Output the [X, Y] coordinate of the center of the cell containing the given text.  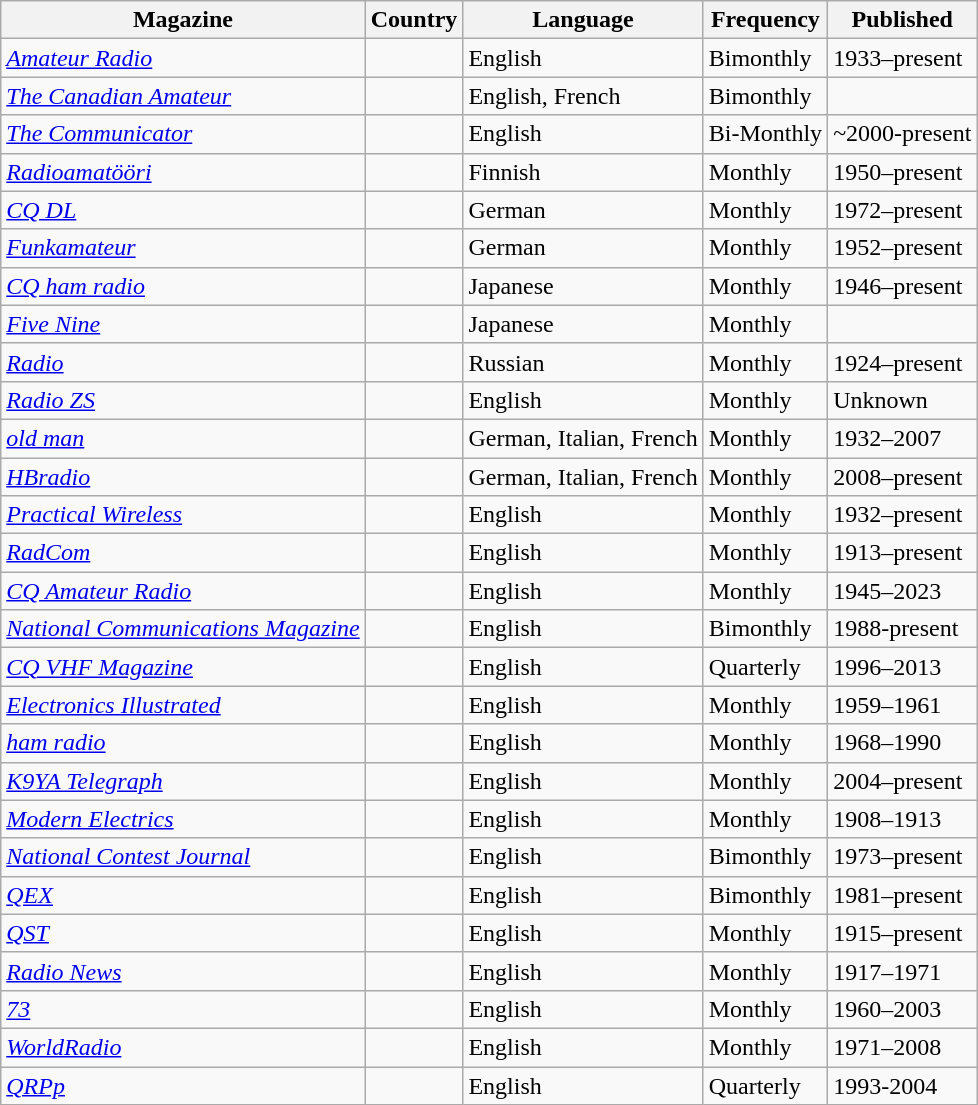
Modern Electrics [183, 819]
1932–2007 [902, 438]
QRPp [183, 1085]
1915–present [902, 933]
1972–present [902, 210]
1960–2003 [902, 1009]
ham radio [183, 743]
1959–1961 [902, 705]
Funkamateur [183, 248]
QST [183, 933]
1946–present [902, 286]
2004–present [902, 781]
Country [414, 20]
1971–2008 [902, 1047]
1993-2004 [902, 1085]
1924–present [902, 362]
Unknown [902, 400]
Magazine [183, 20]
1933–present [902, 58]
RadCom [183, 553]
2008–present [902, 477]
Radio News [183, 971]
1932–present [902, 515]
Radioamatööri [183, 172]
English, French [583, 96]
1913–present [902, 553]
Finnish [583, 172]
Amateur Radio [183, 58]
Frequency [765, 20]
1973–present [902, 857]
National Contest Journal [183, 857]
HBradio [183, 477]
The Canadian Amateur [183, 96]
Practical Wireless [183, 515]
1908–1913 [902, 819]
National Communications Magazine [183, 629]
WorldRadio [183, 1047]
Russian [583, 362]
CQ ham radio [183, 286]
1996–2013 [902, 667]
Bi-Monthly [765, 134]
1968–1990 [902, 743]
1945–2023 [902, 591]
K9YA Telegraph [183, 781]
1917–1971 [902, 971]
1981–present [902, 895]
1950–present [902, 172]
Language [583, 20]
~2000-present [902, 134]
The Communicator [183, 134]
1952–present [902, 248]
CQ Amateur Radio [183, 591]
1988-present [902, 629]
old man [183, 438]
Radio ZS [183, 400]
73 [183, 1009]
Five Nine [183, 324]
Radio [183, 362]
Published [902, 20]
CQ DL [183, 210]
QEX [183, 895]
Electronics Illustrated [183, 705]
CQ VHF Magazine [183, 667]
